Pinpoint the cell where the given text exists, returning its [x, y] midpoint coordinate. 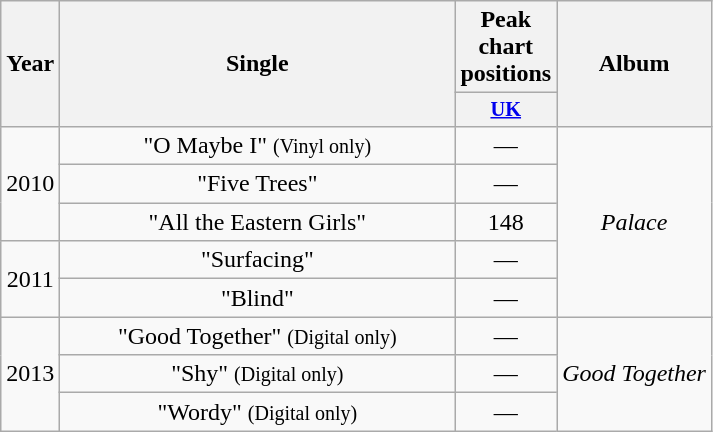
"Five Trees" [258, 184]
UK [506, 110]
Palace [634, 221]
2010 [30, 183]
"Shy" (Digital only) [258, 374]
2013 [30, 374]
Year [30, 64]
Album [634, 64]
Good Together [634, 374]
148 [506, 222]
Peak chart positions [506, 47]
"Blind" [258, 298]
"O Maybe I" (Vinyl only) [258, 145]
"Surfacing" [258, 260]
"Wordy" (Digital only) [258, 412]
Single [258, 64]
"All the Eastern Girls" [258, 222]
"Good Together" (Digital only) [258, 336]
2011 [30, 279]
